For the text-containing cell, return its midpoint in [X, Y] coordinate format. 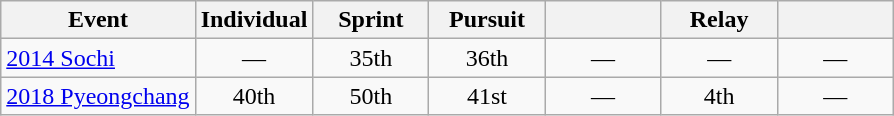
2018 Pyeongchang [98, 96]
41st [487, 96]
Relay [719, 20]
35th [371, 58]
2014 Sochi [98, 58]
Sprint [371, 20]
Pursuit [487, 20]
4th [719, 96]
50th [371, 96]
40th [254, 96]
Event [98, 20]
Individual [254, 20]
36th [487, 58]
